Return [x, y] of the center of cell containing provided text 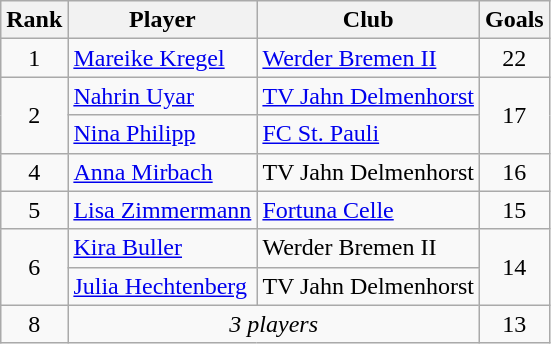
Lisa Zimmermann [162, 210]
FC St. Pauli [368, 134]
8 [34, 324]
2 [34, 115]
14 [514, 267]
16 [514, 172]
Goals [514, 20]
Fortuna Celle [368, 210]
Rank [34, 20]
17 [514, 115]
6 [34, 267]
Player [162, 20]
1 [34, 58]
Kira Buller [162, 248]
Club [368, 20]
Nahrin Uyar [162, 96]
Nina Philipp [162, 134]
Anna Mirbach [162, 172]
13 [514, 324]
5 [34, 210]
3 players [274, 324]
Mareike Kregel [162, 58]
15 [514, 210]
22 [514, 58]
Julia Hechtenberg [162, 286]
4 [34, 172]
